For the text-containing cell, return its midpoint in (x, y) coordinate format. 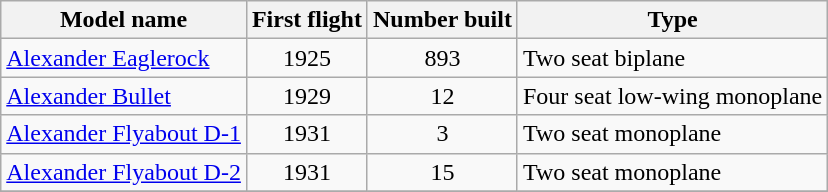
15 (442, 172)
Model name (124, 20)
893 (442, 58)
First flight (306, 20)
Alexander Bullet (124, 96)
1925 (306, 58)
Alexander Flyabout D-1 (124, 134)
Alexander Flyabout D-2 (124, 172)
Number built (442, 20)
1929 (306, 96)
Type (672, 20)
3 (442, 134)
Four seat low-wing monoplane (672, 96)
Alexander Eaglerock (124, 58)
12 (442, 96)
Two seat biplane (672, 58)
